Determine the [x, y] coordinate at the center of the cell enclosing the given text.  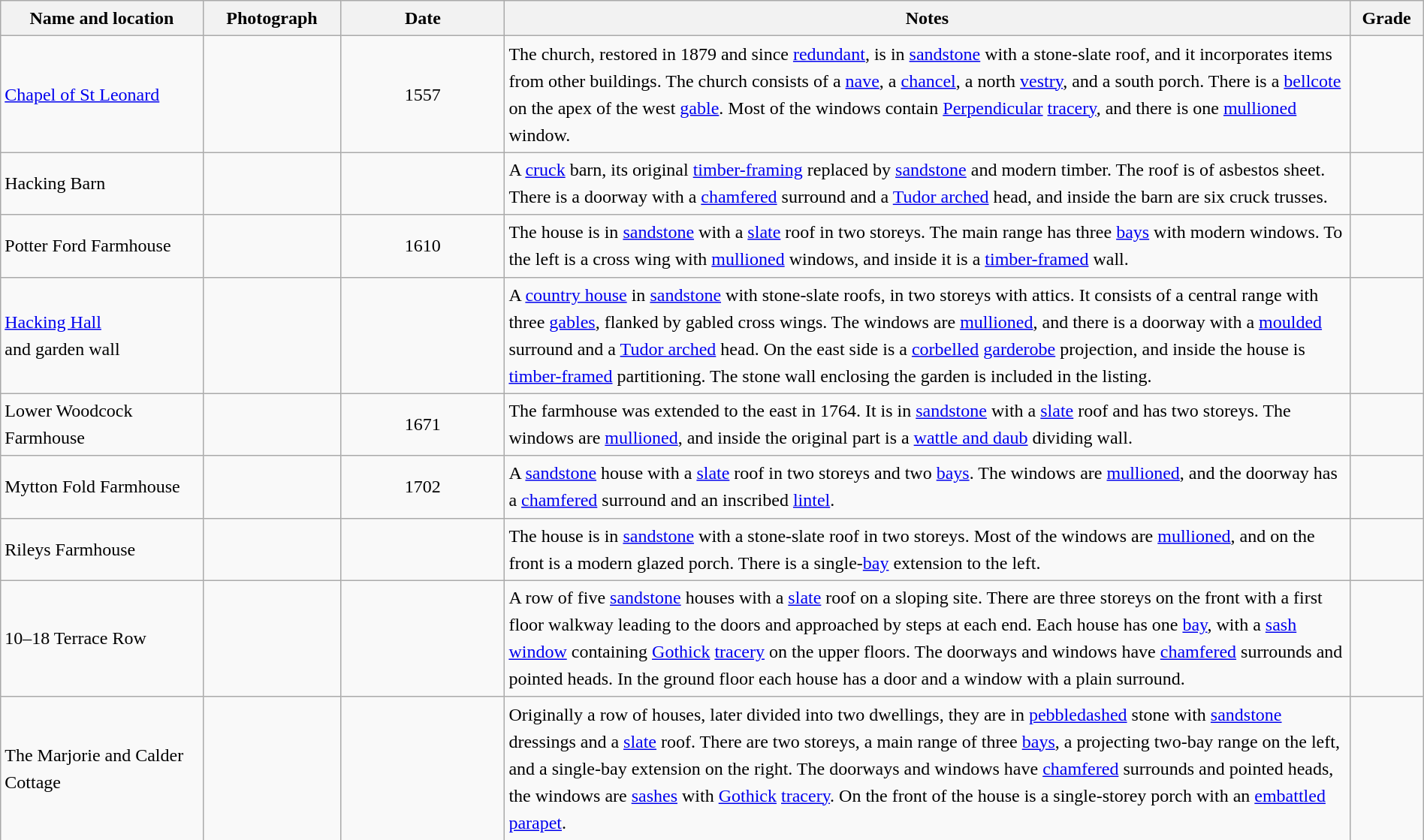
Grade [1386, 18]
1671 [423, 425]
1610 [423, 246]
Potter Ford Farmhouse [102, 246]
Notes [927, 18]
1557 [423, 95]
1702 [423, 486]
Date [423, 18]
10–18 Terrace Row [102, 638]
Mytton Fold Farmhouse [102, 486]
Hacking Halland garden wall [102, 335]
Name and location [102, 18]
Rileys Farmhouse [102, 549]
The Marjorie and Calder Cottage [102, 769]
Hacking Barn [102, 183]
Chapel of St Leonard [102, 95]
Lower Woodcock Farmhouse [102, 425]
Photograph [272, 18]
